Output the [X, Y] coordinate of the center of the cell containing the given text.  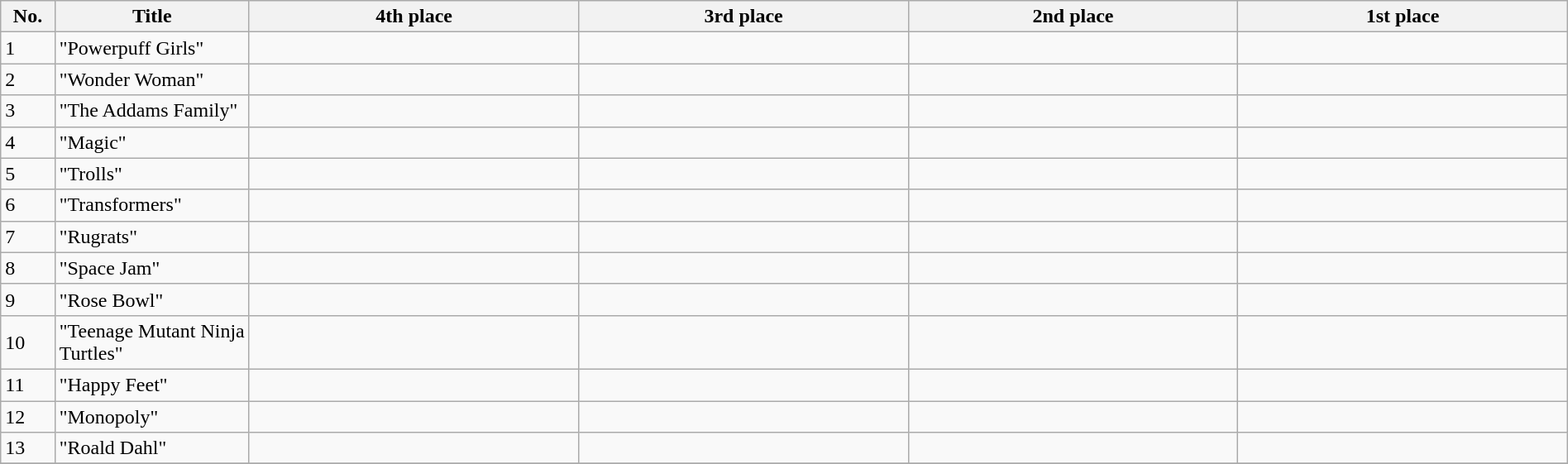
"Roald Dahl" [152, 448]
2 [28, 79]
"Powerpuff Girls" [152, 48]
8 [28, 268]
"The Addams Family" [152, 111]
"Magic" [152, 142]
"Space Jam" [152, 268]
"Happy Feet" [152, 385]
9 [28, 299]
5 [28, 174]
6 [28, 205]
2nd place [1073, 17]
7 [28, 237]
Title [152, 17]
"Monopoly" [152, 416]
"Rugrats" [152, 237]
1 [28, 48]
13 [28, 448]
3rd place [743, 17]
3 [28, 111]
4 [28, 142]
10 [28, 342]
"Transformers" [152, 205]
1st place [1403, 17]
"Rose Bowl" [152, 299]
"Teenage Mutant Ninja Turtles" [152, 342]
12 [28, 416]
"Trolls" [152, 174]
4th place [414, 17]
11 [28, 385]
"Wonder Woman" [152, 79]
No. [28, 17]
